Provide the [x, y] coordinate of the cell's center where the given text is located.  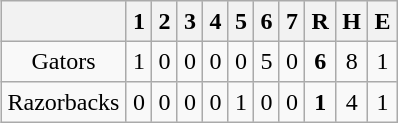
3 [190, 21]
Razorbacks [64, 102]
Gators [64, 61]
2 [165, 21]
H [352, 21]
8 [352, 61]
7 [292, 21]
E [383, 21]
R [320, 21]
